Capture the cell that displays the provided text and extract its [x, y] central coordinate. 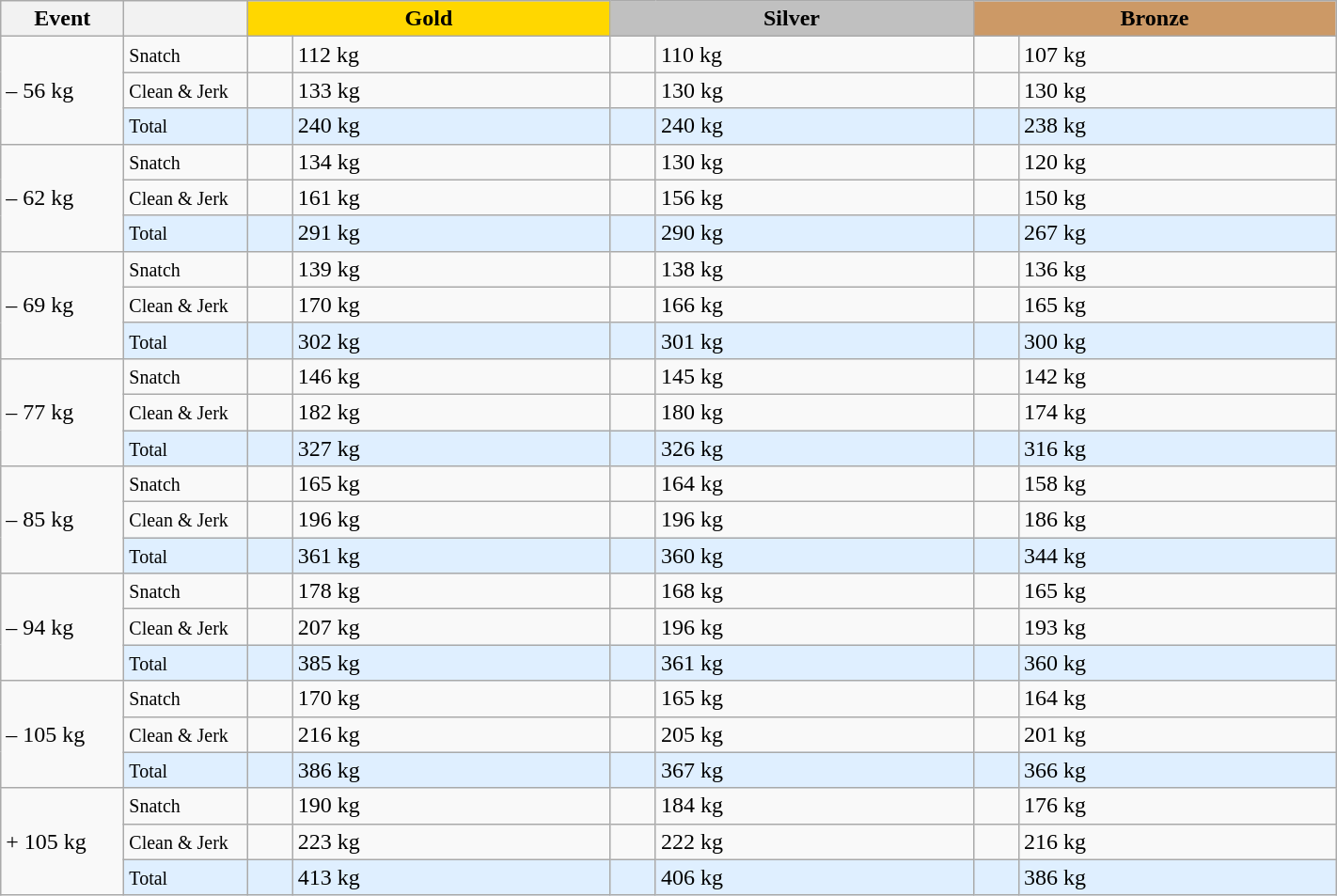
267 kg [1177, 233]
367 kg [814, 770]
290 kg [814, 233]
413 kg [451, 877]
– 56 kg [62, 90]
161 kg [451, 197]
120 kg [1177, 162]
110 kg [814, 55]
186 kg [1177, 520]
133 kg [451, 90]
– 69 kg [62, 305]
136 kg [1177, 269]
– 105 kg [62, 734]
238 kg [1177, 126]
+ 105 kg [62, 841]
Event [62, 19]
222 kg [814, 841]
190 kg [451, 806]
– 94 kg [62, 627]
207 kg [451, 627]
138 kg [814, 269]
291 kg [451, 233]
158 kg [1177, 484]
301 kg [814, 340]
201 kg [1177, 734]
156 kg [814, 197]
168 kg [814, 591]
139 kg [451, 269]
302 kg [451, 340]
326 kg [814, 448]
Silver [792, 19]
406 kg [814, 877]
182 kg [451, 412]
344 kg [1177, 556]
107 kg [1177, 55]
205 kg [814, 734]
Bronze [1155, 19]
146 kg [451, 376]
112 kg [451, 55]
385 kg [451, 663]
145 kg [814, 376]
– 62 kg [62, 197]
Gold [429, 19]
176 kg [1177, 806]
166 kg [814, 305]
300 kg [1177, 340]
178 kg [451, 591]
134 kg [451, 162]
180 kg [814, 412]
366 kg [1177, 770]
142 kg [1177, 376]
327 kg [451, 448]
223 kg [451, 841]
174 kg [1177, 412]
193 kg [1177, 627]
316 kg [1177, 448]
150 kg [1177, 197]
– 77 kg [62, 412]
– 85 kg [62, 520]
184 kg [814, 806]
